Detect which cell encompasses the target text, then output its (X, Y) center coordinate. 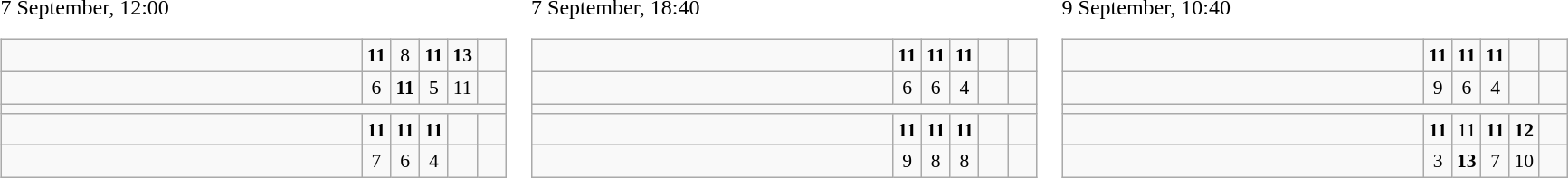
10 (1524, 162)
3 (1438, 162)
12 (1524, 129)
5 (434, 88)
